For the text-containing cell, return its midpoint in (x, y) coordinate format. 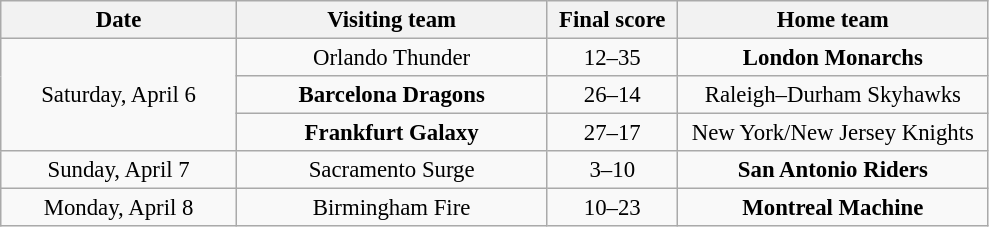
26–14 (612, 95)
Barcelona Dragons (392, 95)
San Antonio Riders (834, 170)
Final score (612, 20)
Sunday, April 7 (119, 170)
Orlando Thunder (392, 58)
Frankfurt Galaxy (392, 133)
Montreal Machine (834, 208)
12–35 (612, 58)
Raleigh–Durham Skyhawks (834, 95)
3–10 (612, 170)
Saturday, April 6 (119, 96)
New York/New Jersey Knights (834, 133)
10–23 (612, 208)
London Monarchs (834, 58)
27–17 (612, 133)
Date (119, 20)
Visiting team (392, 20)
Birmingham Fire (392, 208)
Home team (834, 20)
Sacramento Surge (392, 170)
Monday, April 8 (119, 208)
